Extract the (x, y) coordinate from the center of the cell holding the provided text.  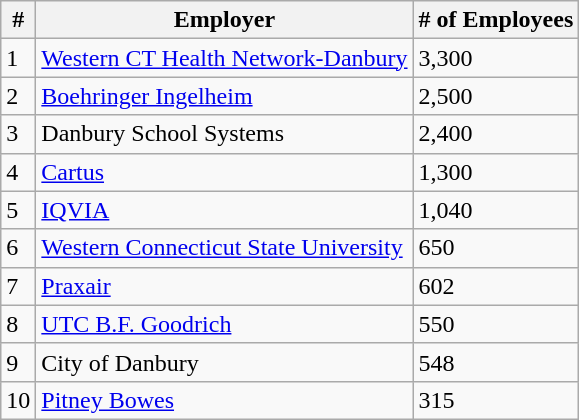
6 (18, 248)
UTC B.F. Goodrich (224, 324)
1,040 (496, 210)
# of Employees (496, 20)
8 (18, 324)
Employer (224, 20)
2,400 (496, 134)
# (18, 20)
3,300 (496, 58)
Cartus (224, 172)
Praxair (224, 286)
Boehringer Ingelheim (224, 96)
315 (496, 400)
602 (496, 286)
548 (496, 362)
2 (18, 96)
9 (18, 362)
1,300 (496, 172)
7 (18, 286)
Western Connecticut State University (224, 248)
IQVIA (224, 210)
2,500 (496, 96)
City of Danbury (224, 362)
Pitney Bowes (224, 400)
3 (18, 134)
5 (18, 210)
Western CT Health Network-Danbury (224, 58)
550 (496, 324)
650 (496, 248)
1 (18, 58)
4 (18, 172)
Danbury School Systems (224, 134)
10 (18, 400)
